Return the [x, y] coordinate for the center point of the cell that contains the specified text.  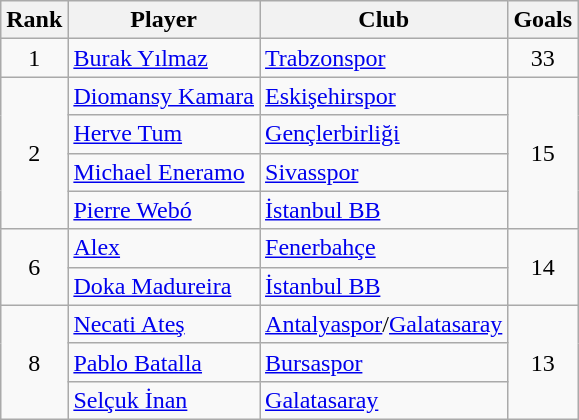
Rank [34, 20]
33 [543, 58]
Diomansy Kamara [164, 96]
Michael Eneramo [164, 172]
15 [543, 153]
Gençlerbirliği [384, 134]
13 [543, 362]
Club [384, 20]
1 [34, 58]
Necati Ateş [164, 324]
Alex [164, 248]
14 [543, 267]
Sivasspor [384, 172]
Player [164, 20]
2 [34, 153]
Goals [543, 20]
Selçuk İnan [164, 400]
Herve Tum [164, 134]
6 [34, 267]
Antalyaspor/Galatasaray [384, 324]
8 [34, 362]
Fenerbahçe [384, 248]
Galatasaray [384, 400]
Trabzonspor [384, 58]
Bursaspor [384, 362]
Pablo Batalla [164, 362]
Pierre Webó [164, 210]
Burak Yılmaz [164, 58]
Eskişehirspor [384, 96]
Doka Madureira [164, 286]
